Pinpoint the cell where the given text exists, returning its (x, y) midpoint coordinate. 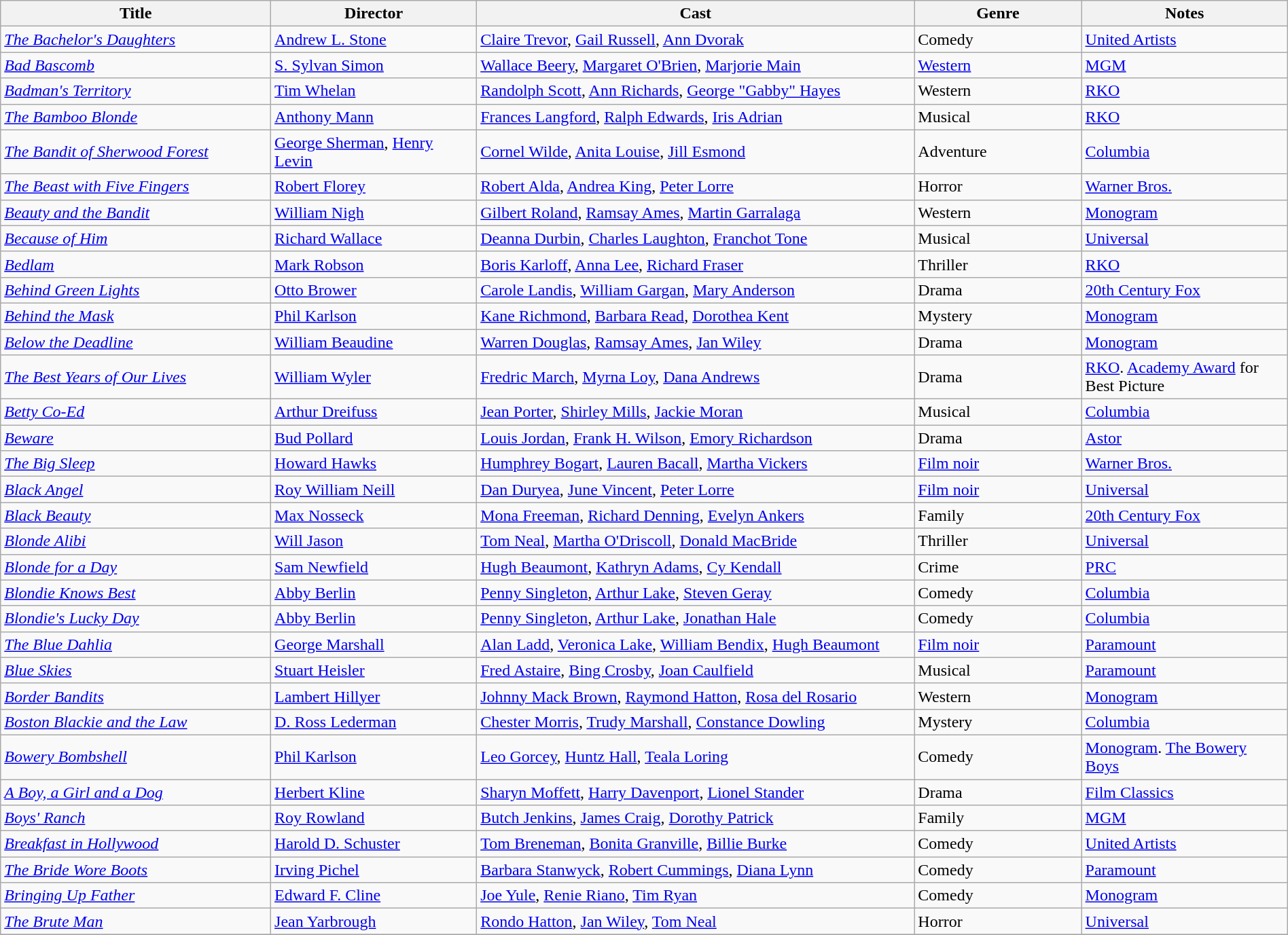
Bringing Up Father (136, 896)
Bowery Bombshell (136, 756)
Arthur Dreifuss (374, 412)
Adventure (998, 152)
The Bamboo Blonde (136, 117)
Wallace Beery, Margaret O'Brien, Marjorie Main (696, 65)
Blue Skies (136, 670)
Bedlam (136, 264)
Mark Robson (374, 264)
PRC (1185, 567)
George Sherman, Henry Levin (374, 152)
Astor (1185, 438)
Herbert Kline (374, 792)
Black Angel (136, 490)
D. Ross Lederman (374, 722)
Stuart Heisler (374, 670)
Will Jason (374, 541)
Humphrey Bogart, Lauren Bacall, Martha Vickers (696, 464)
Behind Green Lights (136, 290)
Cast (696, 14)
Fred Astaire, Bing Crosby, Joan Caulfield (696, 670)
Genre (998, 14)
Johnny Mack Brown, Raymond Hatton, Rosa del Rosario (696, 696)
Frances Langford, Ralph Edwards, Iris Adrian (696, 117)
Black Beauty (136, 515)
The Bride Wore Boots (136, 870)
Kane Richmond, Barbara Read, Dorothea Kent (696, 316)
Bad Bascomb (136, 65)
Max Nosseck (374, 515)
Howard Hawks (374, 464)
Lambert Hillyer (374, 696)
Louis Jordan, Frank H. Wilson, Emory Richardson (696, 438)
William Wyler (374, 378)
Carole Landis, William Gargan, Mary Anderson (696, 290)
Tim Whelan (374, 91)
Tom Breneman, Bonita Granville, Billie Burke (696, 844)
Mona Freeman, Richard Denning, Evelyn Ankers (696, 515)
Below the Deadline (136, 342)
Badman's Territory (136, 91)
Blonde for a Day (136, 567)
Andrew L. Stone (374, 39)
Alan Ladd, Veronica Lake, William Bendix, Hugh Beaumont (696, 644)
Title (136, 14)
Tom Neal, Martha O'Driscoll, Donald MacBride (696, 541)
Because of Him (136, 238)
George Marshall (374, 644)
Barbara Stanwyck, Robert Cummings, Diana Lynn (696, 870)
Joe Yule, Renie Riano, Tim Ryan (696, 896)
Gilbert Roland, Ramsay Ames, Martin Garralaga (696, 213)
Leo Gorcey, Huntz Hall, Teala Loring (696, 756)
Notes (1185, 14)
Crime (998, 567)
Penny Singleton, Arthur Lake, Steven Geray (696, 593)
Monogram. The Bowery Boys (1185, 756)
Dan Duryea, June Vincent, Peter Lorre (696, 490)
Roy William Neill (374, 490)
Otto Brower (374, 290)
Sam Newfield (374, 567)
Roy Rowland (374, 818)
Director (374, 14)
S. Sylvan Simon (374, 65)
Film Classics (1185, 792)
The Bandit of Sherwood Forest (136, 152)
Warren Douglas, Ramsay Ames, Jan Wiley (696, 342)
Butch Jenkins, James Craig, Dorothy Patrick (696, 818)
Harold D. Schuster (374, 844)
Robert Alda, Andrea King, Peter Lorre (696, 187)
The Brute Man (136, 921)
William Nigh (374, 213)
William Beaudine (374, 342)
Jean Yarbrough (374, 921)
Boys' Ranch (136, 818)
Penny Singleton, Arthur Lake, Jonathan Hale (696, 619)
The Bachelor's Daughters (136, 39)
Anthony Mann (374, 117)
Blonde Alibi (136, 541)
Fredric March, Myrna Loy, Dana Andrews (696, 378)
Richard Wallace (374, 238)
RKO. Academy Award for Best Picture (1185, 378)
Border Bandits (136, 696)
Deanna Durbin, Charles Laughton, Franchot Tone (696, 238)
Chester Morris, Trudy Marshall, Constance Dowling (696, 722)
The Blue Dahlia (136, 644)
Rondo Hatton, Jan Wiley, Tom Neal (696, 921)
Claire Trevor, Gail Russell, Ann Dvorak (696, 39)
Jean Porter, Shirley Mills, Jackie Moran (696, 412)
Sharyn Moffett, Harry Davenport, Lionel Stander (696, 792)
Irving Pichel (374, 870)
Randolph Scott, Ann Richards, George "Gabby" Hayes (696, 91)
Blondie Knows Best (136, 593)
Breakfast in Hollywood (136, 844)
Edward F. Cline (374, 896)
Bud Pollard (374, 438)
Boris Karloff, Anna Lee, Richard Fraser (696, 264)
Blondie's Lucky Day (136, 619)
The Beast with Five Fingers (136, 187)
Robert Florey (374, 187)
The Big Sleep (136, 464)
Betty Co-Ed (136, 412)
Behind the Mask (136, 316)
Beauty and the Bandit (136, 213)
Boston Blackie and the Law (136, 722)
A Boy, a Girl and a Dog (136, 792)
Cornel Wilde, Anita Louise, Jill Esmond (696, 152)
Beware (136, 438)
The Best Years of Our Lives (136, 378)
Hugh Beaumont, Kathryn Adams, Cy Kendall (696, 567)
